Search for the cell housing the specified text and yield its [x, y] center coordinate. 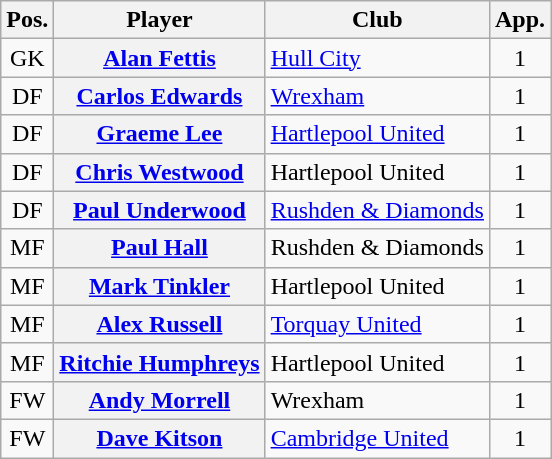
Hull City [377, 58]
Ritchie Humphreys [160, 362]
GK [28, 58]
Chris Westwood [160, 172]
Dave Kitson [160, 438]
Andy Morrell [160, 400]
Carlos Edwards [160, 96]
Alex Russell [160, 324]
App. [520, 20]
Player [160, 20]
Mark Tinkler [160, 286]
Alan Fettis [160, 58]
Graeme Lee [160, 134]
Torquay United [377, 324]
Paul Underwood [160, 210]
Paul Hall [160, 248]
Cambridge United [377, 438]
Pos. [28, 20]
Club [377, 20]
